Pinpoint the cell where the given text exists, returning its (X, Y) midpoint coordinate. 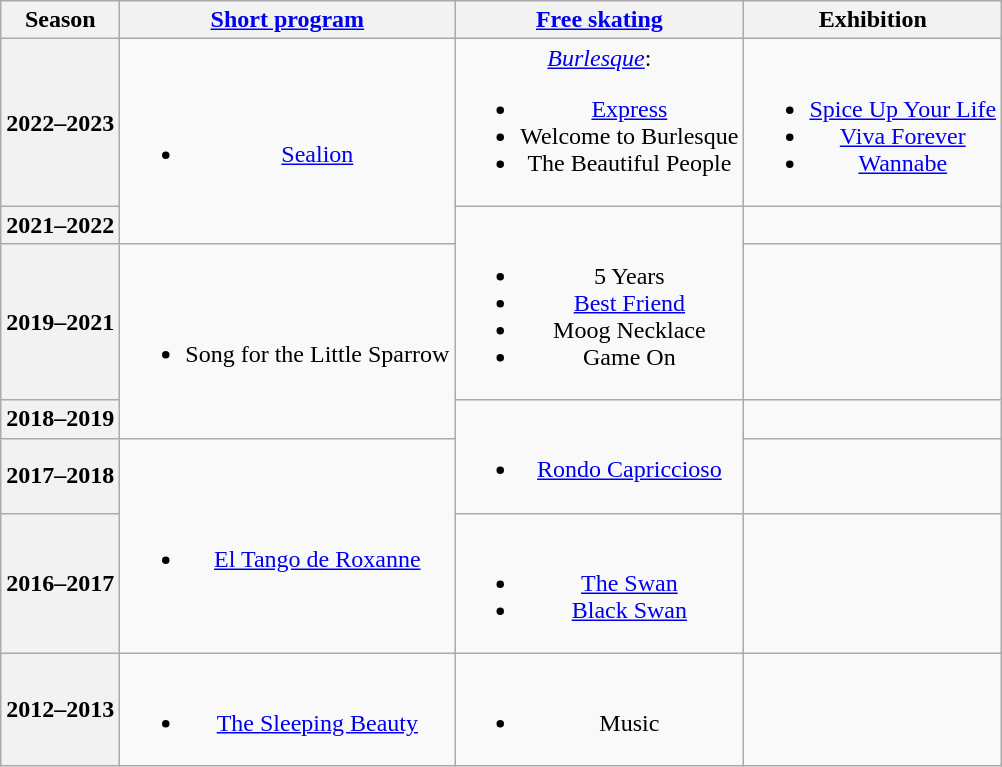
Song for the Little Sparrow (288, 341)
2021–2022 (60, 225)
2012–2013 (60, 710)
2016–2017 (60, 583)
2017–2018 (60, 476)
2018–2019 (60, 419)
Season (60, 20)
Sealion (288, 142)
El Tango de Roxanne (288, 546)
Exhibition (873, 20)
5 Years Best Friend Moog NecklaceGame On (600, 303)
2022–2023 (60, 122)
The Sleeping Beauty (288, 710)
Rondo Capriccioso (600, 456)
Short program (288, 20)
Free skating (600, 20)
Music (600, 710)
2019–2021 (60, 322)
Spice Up Your LifeViva ForeverWannabe (873, 122)
Burlesque:Express Welcome to Burlesque The Beautiful People (600, 122)
The Swan Black Swan (600, 583)
